From the cell containing the given text, extract its center point as (x, y) coordinate. 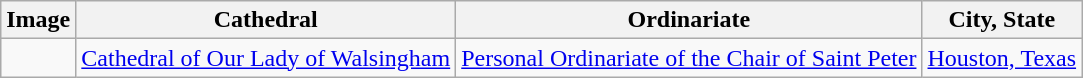
Houston, Texas (1002, 58)
Ordinariate (689, 20)
Cathedral (266, 20)
City, State (1002, 20)
Image (38, 20)
Personal Ordinariate of the Chair of Saint Peter (689, 58)
Cathedral of Our Lady of Walsingham (266, 58)
